Search for the cell housing the specified text and yield its [x, y] center coordinate. 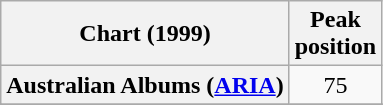
Peakposition [335, 34]
Chart (1999) [145, 34]
Australian Albums (ARIA) [145, 85]
75 [335, 85]
